Find where the given text appears and provide that cell's center as [X, Y] coordinate. 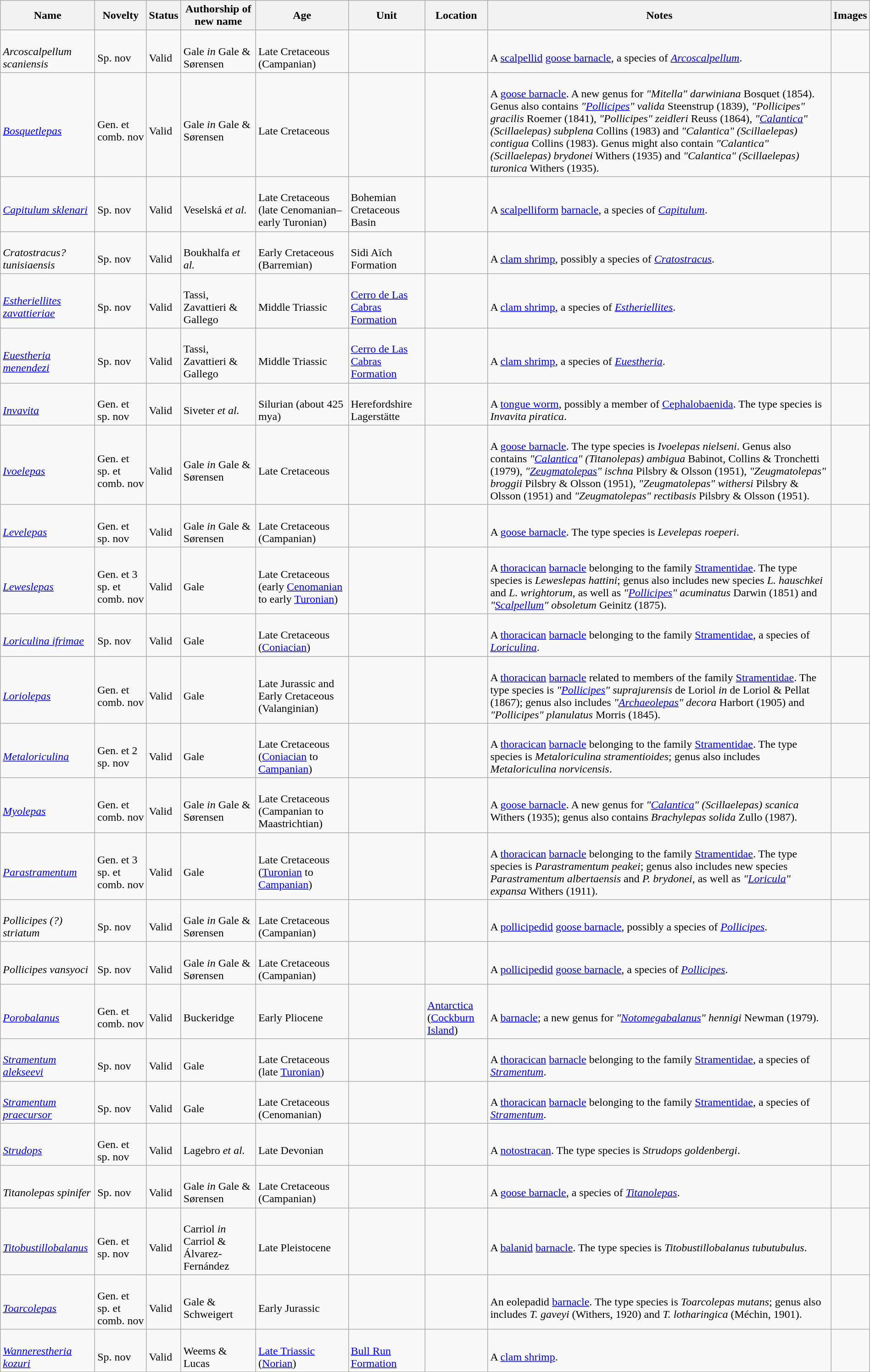
Loriolepas [48, 690]
Titanolepas spinifer [48, 1187]
Stramentum alekseevi [48, 1060]
Antarctica (Cockburn Island) [456, 1012]
Toarcolepas [48, 1302]
A thoracican barnacle belonging to the family Stramentidae, a species of Loriculina. [659, 635]
Euestheria menendezi [48, 355]
A barnacle; a new genus for "Notomegabalanus" hennigi Newman (1979). [659, 1012]
A tongue worm, possibly a member of Cephalobaenida. The type species is Invavita piratica. [659, 404]
Capitulum sklenari [48, 204]
A clam shrimp, a species of Estheriellites. [659, 301]
Novelty [121, 16]
Late Cretaceous (late Cenomanian–early Turonian) [302, 204]
Titobustillobalanus [48, 1241]
Strudops [48, 1144]
Gale & Schweigert [218, 1302]
Ivoelepas [48, 465]
Notes [659, 16]
Invavita [48, 404]
Bull Run Formation [386, 1350]
Levelepas [48, 526]
Status [163, 16]
Parastramentum [48, 866]
Boukhalfa et al. [218, 252]
Loriculina ifrimae [48, 635]
Siveter et al. [218, 404]
Buckeridge [218, 1012]
An eolepadid barnacle. The type species is Toarcolepas mutans; genus also includes T. gaveyi (Withers, 1920) and T. lotharingica (Méchin, 1901). [659, 1302]
Authorship of new name [218, 16]
Late Pleistocene [302, 1241]
Bohemian Cretaceous Basin [386, 204]
Early Pliocene [302, 1012]
A scalpelliform barnacle, a species of Capitulum. [659, 204]
Unit [386, 16]
Late Cretaceous (Coniacian) [302, 635]
Age [302, 16]
Veselská et al. [218, 204]
Late Devonian [302, 1144]
Weems & Lucas [218, 1350]
Late Cretaceous (Cenomanian) [302, 1102]
Arcoscalpellum scaniensis [48, 51]
A balanid barnacle. The type species is Titobustillobalanus tubutubulus. [659, 1241]
Herefordshire Lagerstätte [386, 404]
Leweslepas [48, 580]
Early Jurassic [302, 1302]
Pollicipes (?) striatum [48, 921]
Location [456, 16]
A clam shrimp, possibly a species of Cratostracus. [659, 252]
Cratostracus? tunisiaensis [48, 252]
Lagebro et al. [218, 1144]
Late Cretaceous (early Cenomanian to early Turonian) [302, 580]
Late Cretaceous (Campanian to Maastrichtian) [302, 805]
Gen. et 2 sp. nov [121, 751]
Pollicipes vansyoci [48, 963]
Stramentum praecursor [48, 1102]
Wannerestheria kozuri [48, 1350]
Name [48, 16]
Carriol in Carriol & Álvarez-Fernández [218, 1241]
Late Triassic (Norian) [302, 1350]
A goose barnacle. A new genus for "Calantica" (Scillaelepas) scanica Withers (1935); genus also contains Brachylepas solida Zullo (1987). [659, 805]
Images [850, 16]
Late Cretaceous (Coniacian to Campanian) [302, 751]
A pollicipedid goose barnacle, a species of Pollicipes. [659, 963]
Bosquetlepas [48, 125]
A goose barnacle. The type species is Levelepas roeperi. [659, 526]
A goose barnacle, a species of Titanolepas. [659, 1187]
A scalpellid goose barnacle, a species of Arcoscalpellum. [659, 51]
Silurian (about 425 mya) [302, 404]
Myolepas [48, 805]
A notostracan. The type species is Strudops goldenbergi. [659, 1144]
A clam shrimp, a species of Euestheria. [659, 355]
A clam shrimp. [659, 1350]
Estheriellites zavattieriae [48, 301]
Early Cretaceous (Barremian) [302, 252]
Late Jurassic and Early Cretaceous (Valanginian) [302, 690]
A pollicipedid goose barnacle, possibly a species of Pollicipes. [659, 921]
Metaloriculina [48, 751]
Porobalanus [48, 1012]
Late Cretaceous (late Turonian) [302, 1060]
Sidi Aïch Formation [386, 252]
Late Cretaceous (Turonian to Campanian) [302, 866]
